Find where the given text appears and provide that cell's center as (X, Y) coordinate. 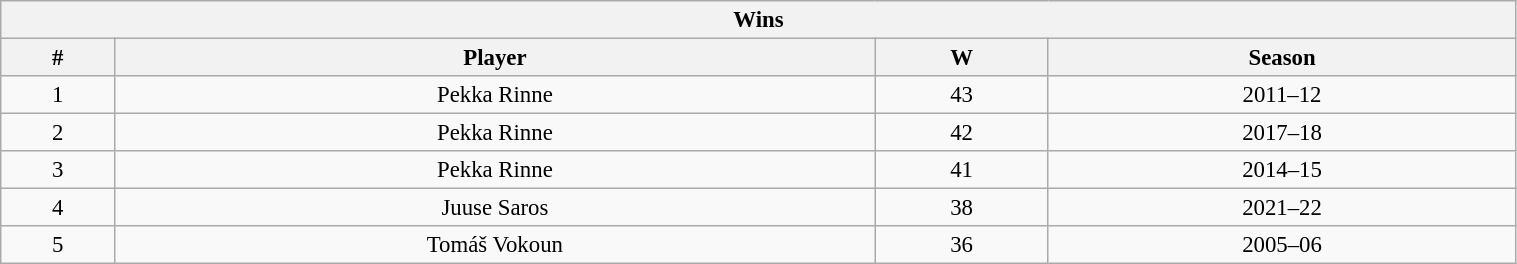
3 (58, 170)
2014–15 (1282, 170)
4 (58, 208)
Player (495, 58)
2011–12 (1282, 95)
42 (962, 133)
Season (1282, 58)
2005–06 (1282, 245)
38 (962, 208)
Wins (758, 20)
5 (58, 245)
# (58, 58)
41 (962, 170)
43 (962, 95)
2 (58, 133)
W (962, 58)
Tomáš Vokoun (495, 245)
2021–22 (1282, 208)
Juuse Saros (495, 208)
36 (962, 245)
1 (58, 95)
2017–18 (1282, 133)
